Scan for the cell matching the given text and deliver its (x, y) coordinate at center. 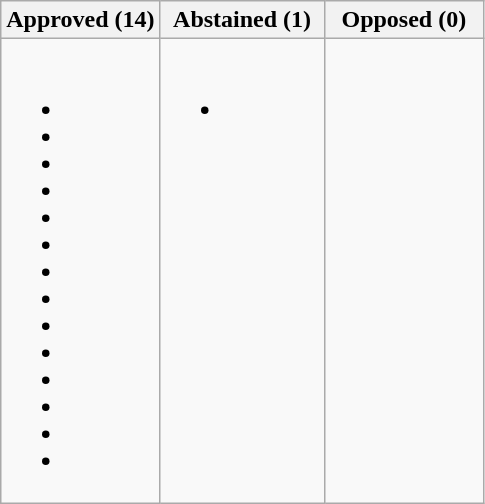
Approved (14) (80, 20)
Abstained (1) (242, 20)
Opposed (0) (404, 20)
